Search for the cell housing the specified text and yield its (X, Y) center coordinate. 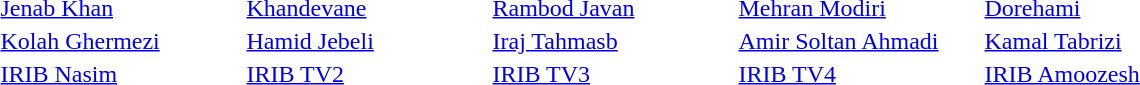
Iraj Tahmasb (612, 41)
Amir Soltan Ahmadi (858, 41)
Hamid Jebeli (366, 41)
